Determine the (x, y) coordinate at the center of the cell enclosing the given text.  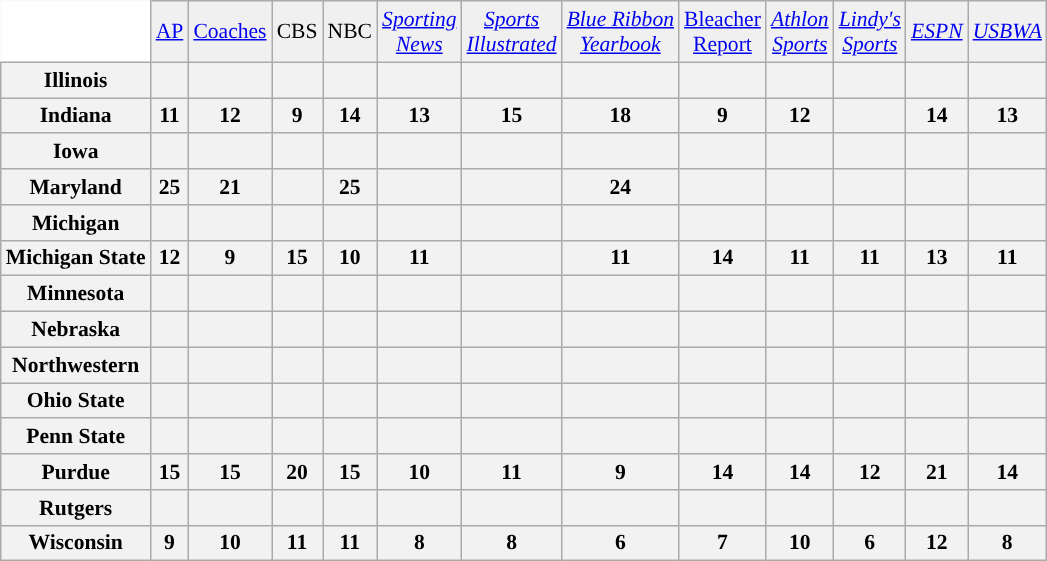
20 (298, 472)
USBWA (1008, 32)
Blue RibbonYearbook (620, 32)
Michigan State (76, 258)
7 (722, 543)
18 (620, 116)
Ohio State (76, 401)
Minnesota (76, 294)
Lindy'sSports (870, 32)
AP (170, 32)
ESPN (937, 32)
BleacherReport (722, 32)
AthlonSports (800, 32)
Wisconsin (76, 543)
Coaches (230, 32)
NBC (350, 32)
Illinois (76, 80)
Iowa (76, 152)
Rutgers (76, 508)
SportsIllustrated (512, 32)
Purdue (76, 472)
24 (620, 187)
CBS (298, 32)
Michigan (76, 223)
Indiana (76, 116)
Penn State (76, 437)
Northwestern (76, 365)
Nebraska (76, 330)
Maryland (76, 187)
SportingNews (419, 32)
